Search for the cell housing the specified text and yield its (x, y) center coordinate. 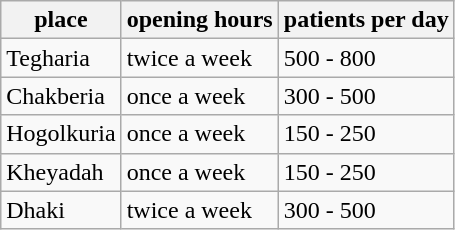
Kheyadah (61, 172)
patients per day (366, 20)
Chakberia (61, 96)
500 - 800 (366, 58)
Hogolkuria (61, 134)
place (61, 20)
Tegharia (61, 58)
opening hours (200, 20)
Dhaki (61, 210)
